Detect which cell encompasses the target text, then output its (x, y) center coordinate. 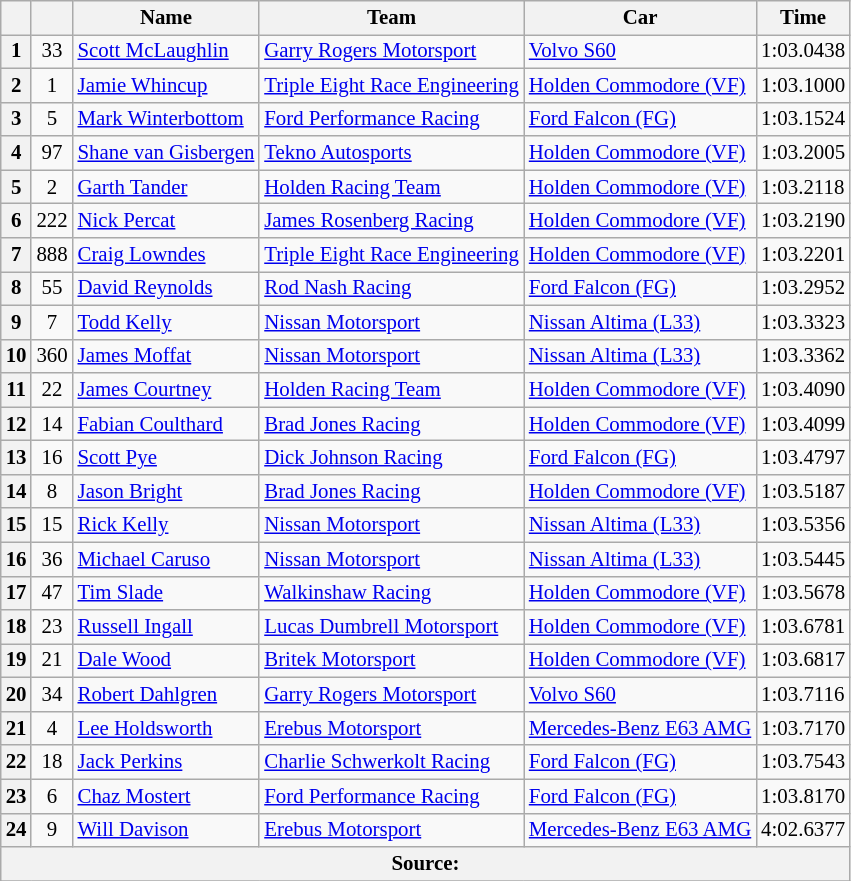
1:03.7116 (803, 695)
Rod Nash Racing (392, 288)
Time (803, 18)
1:03.5187 (803, 491)
13 (16, 458)
1:03.2201 (803, 255)
55 (52, 288)
1:03.4797 (803, 458)
Russell Ingall (166, 627)
Rick Kelly (166, 525)
Lucas Dumbrell Motorsport (392, 627)
David Reynolds (166, 288)
Car (640, 18)
1:03.2190 (803, 221)
1:03.5356 (803, 525)
Mark Winterbottom (166, 119)
Nick Percat (166, 221)
12 (16, 424)
Britek Motorsport (392, 661)
1:03.6817 (803, 661)
James Moffat (166, 356)
Walkinshaw Racing (392, 593)
11 (16, 390)
1:03.7543 (803, 762)
1:03.5678 (803, 593)
10 (16, 356)
24 (16, 830)
Shane van Gisbergen (166, 153)
1:03.1524 (803, 119)
Name (166, 18)
Chaz Mostert (166, 796)
1:03.1000 (803, 85)
20 (16, 695)
Jason Bright (166, 491)
Jamie Whincup (166, 85)
1:03.3323 (803, 322)
Dick Johnson Racing (392, 458)
James Rosenberg Racing (392, 221)
Fabian Coulthard (166, 424)
Garth Tander (166, 187)
Charlie Schwerkolt Racing (392, 762)
Michael Caruso (166, 559)
Scott McLaughlin (166, 51)
James Courtney (166, 390)
222 (52, 221)
1:03.3362 (803, 356)
Scott Pye (166, 458)
1:03.5445 (803, 559)
4:02.6377 (803, 830)
1:03.8170 (803, 796)
19 (16, 661)
3 (16, 119)
Dale Wood (166, 661)
360 (52, 356)
Team (392, 18)
Robert Dahlgren (166, 695)
Source: (426, 864)
17 (16, 593)
Jack Perkins (166, 762)
1:03.2005 (803, 153)
Craig Lowndes (166, 255)
Will Davison (166, 830)
47 (52, 593)
1:03.2118 (803, 187)
1:03.4090 (803, 390)
1:03.4099 (803, 424)
Tim Slade (166, 593)
36 (52, 559)
Todd Kelly (166, 322)
97 (52, 153)
888 (52, 255)
Tekno Autosports (392, 153)
1:03.6781 (803, 627)
34 (52, 695)
Lee Holdsworth (166, 728)
1:03.7170 (803, 728)
1:03.2952 (803, 288)
33 (52, 51)
1:03.0438 (803, 51)
